Provide the [x, y] coordinate of the cell's center where the given text is located.  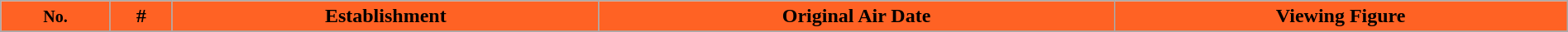
Viewing Figure [1341, 16]
Establishment [385, 16]
# [141, 16]
Original Air Date [857, 16]
No. [55, 16]
